From the cell containing the given text, extract its center point as (X, Y) coordinate. 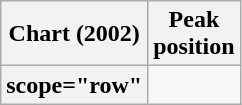
scope="row" (74, 85)
Chart (2002) (74, 34)
Peakposition (194, 34)
